Locate the cell with the specified text and output its (X, Y) center coordinate. 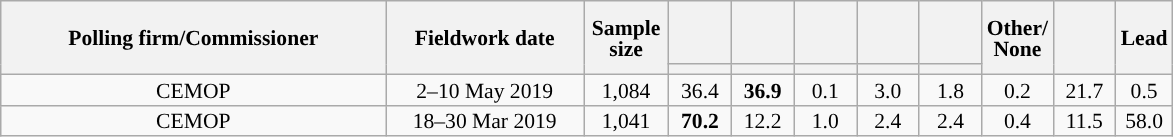
Sample size (626, 38)
3.0 (888, 90)
Polling firm/Commissioner (194, 38)
0.2 (1018, 90)
1,084 (626, 90)
12.2 (762, 120)
Other/None (1018, 38)
36.9 (762, 90)
18–30 Mar 2019 (485, 120)
1.0 (826, 120)
1.8 (950, 90)
0.5 (1144, 90)
Fieldwork date (485, 38)
2–10 May 2019 (485, 90)
11.5 (1084, 120)
58.0 (1144, 120)
21.7 (1084, 90)
70.2 (700, 120)
Lead (1144, 38)
0.1 (826, 90)
0.4 (1018, 120)
1,041 (626, 120)
36.4 (700, 90)
